Find where the given text appears and provide that cell's center as [x, y] coordinate. 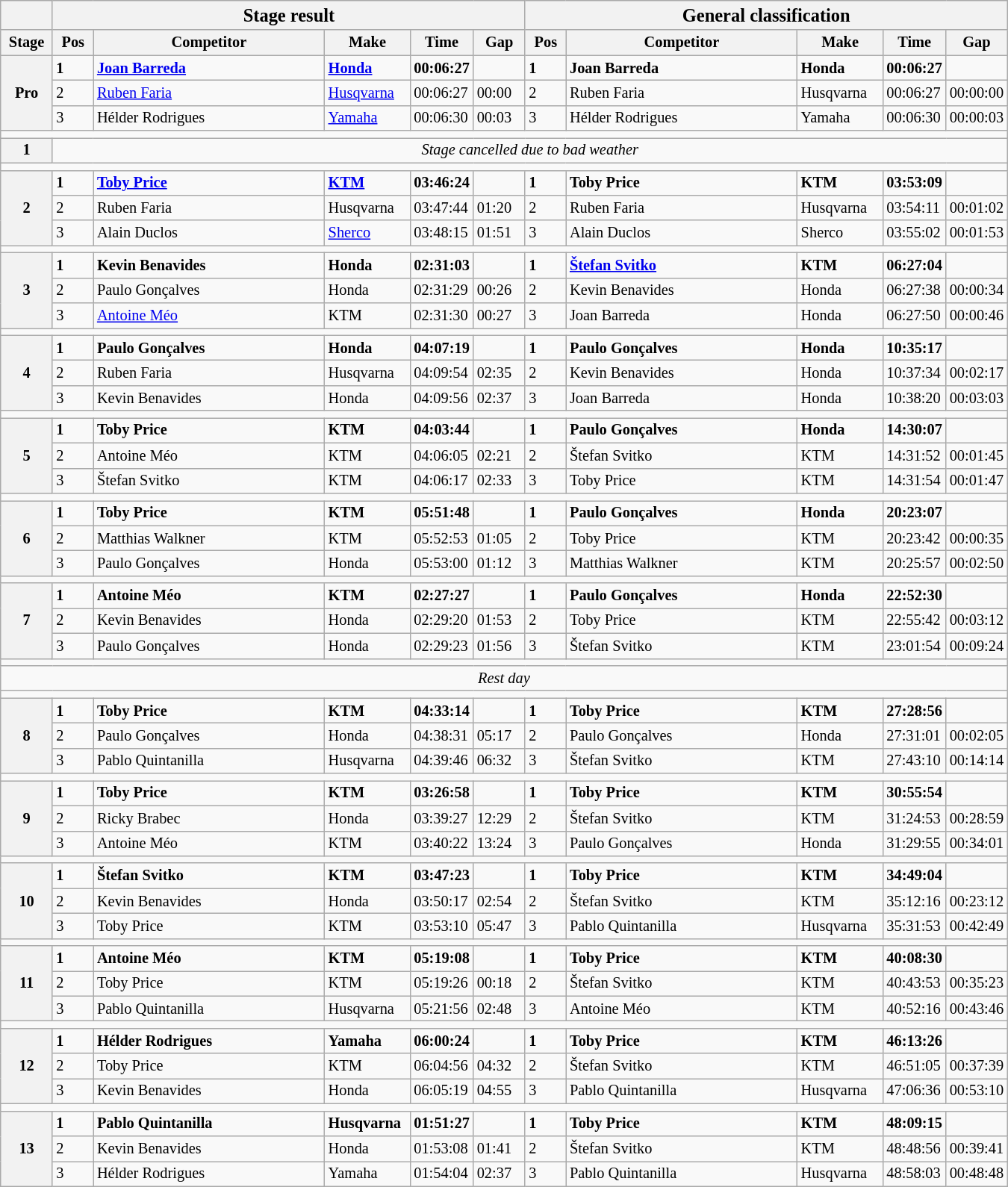
8 [27, 736]
40:52:16 [914, 1009]
02:27:27 [441, 596]
04:33:14 [441, 711]
01:51 [500, 233]
03:55:02 [914, 233]
04:03:44 [441, 430]
00:00:03 [977, 118]
05:53:00 [441, 563]
13 [27, 1148]
00:02:50 [977, 563]
02:31:03 [441, 265]
01:20 [500, 208]
03:39:27 [441, 818]
00:01:47 [977, 481]
02:31:30 [441, 316]
01:53 [500, 620]
04:06:17 [441, 481]
46:13:26 [914, 1041]
05:19:08 [441, 959]
10 [27, 900]
06:04:56 [441, 1066]
00:03 [500, 118]
03:47:44 [441, 208]
01:53:08 [441, 1148]
02:31:29 [441, 290]
Ricky Brabec [209, 818]
04:38:31 [441, 735]
12 [27, 1066]
00:01:02 [977, 208]
Stage [27, 43]
03:47:23 [441, 876]
00:53:10 [977, 1091]
05:17 [500, 735]
27:43:10 [914, 761]
23:01:54 [914, 646]
00:03:03 [977, 398]
06:27:38 [914, 290]
00:14:14 [977, 761]
22:52:30 [914, 596]
47:06:36 [914, 1091]
00:01:53 [977, 233]
00:39:41 [977, 1148]
02:48 [500, 1009]
9 [27, 818]
01:51:27 [441, 1124]
13:24 [500, 844]
01:12 [500, 563]
01:54:04 [441, 1174]
20:23:07 [914, 513]
00:42:49 [977, 926]
00:27 [500, 316]
10:37:34 [914, 373]
7 [27, 621]
02:29:23 [441, 646]
00:09:24 [977, 646]
34:49:04 [914, 876]
04:06:05 [441, 455]
Stage cancelled due to bad weather [530, 150]
10:35:17 [914, 348]
46:51:05 [914, 1066]
22:55:42 [914, 620]
00:28:59 [977, 818]
35:31:53 [914, 926]
04:39:46 [441, 761]
03:26:58 [441, 793]
05:21:56 [441, 1009]
00:01:45 [977, 455]
00:00:35 [977, 538]
05:51:48 [441, 513]
00:00:46 [977, 316]
00:23:12 [977, 901]
03:53:09 [914, 183]
04:55 [500, 1091]
40:43:53 [914, 983]
03:40:22 [441, 844]
10:38:20 [914, 398]
05:52:53 [441, 538]
03:48:15 [441, 233]
02:35 [500, 373]
01:41 [500, 1148]
00:00:00 [977, 93]
02:21 [500, 455]
04:09:56 [441, 398]
02:29:20 [441, 620]
00:43:46 [977, 1009]
General classification [766, 15]
01:05 [500, 538]
06:05:19 [441, 1091]
31:29:55 [914, 844]
14:31:54 [914, 481]
06:27:04 [914, 265]
Rest day [504, 678]
06:27:50 [914, 316]
03:46:24 [441, 183]
00:37:39 [977, 1066]
03:54:11 [914, 208]
00:18 [500, 983]
00:26 [500, 290]
05:19:26 [441, 983]
48:48:56 [914, 1148]
11 [27, 984]
12:29 [500, 818]
01:56 [500, 646]
40:08:30 [914, 959]
05:47 [500, 926]
30:55:54 [914, 793]
20:23:42 [914, 538]
27:28:56 [914, 711]
5 [27, 455]
04:09:54 [441, 373]
00:00:34 [977, 290]
00:00 [500, 93]
27:31:01 [914, 735]
02:54 [500, 901]
00:35:23 [977, 983]
03:50:17 [441, 901]
35:12:16 [914, 901]
04:07:19 [441, 348]
20:25:57 [914, 563]
14:30:07 [914, 430]
00:03:12 [977, 620]
Stage result [288, 15]
14:31:52 [914, 455]
00:02:05 [977, 735]
4 [27, 373]
48:09:15 [914, 1124]
00:48:48 [977, 1174]
03:53:10 [441, 926]
06:32 [500, 761]
00:34:01 [977, 844]
02:33 [500, 481]
31:24:53 [914, 818]
Pro [27, 93]
48:58:03 [914, 1174]
06:00:24 [441, 1041]
04:32 [500, 1066]
6 [27, 538]
00:02:17 [977, 373]
